Output the (X, Y) coordinate of the center of the cell containing the given text.  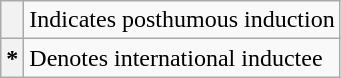
Indicates posthumous induction (182, 20)
Denotes international inductee (182, 58)
* (12, 58)
